Return the [X, Y] coordinate for the center point of the cell that contains the specified text.  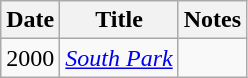
Notes [212, 20]
2000 [30, 58]
Date [30, 20]
South Park [119, 58]
Title [119, 20]
